For the text-containing cell, return its midpoint in [X, Y] coordinate format. 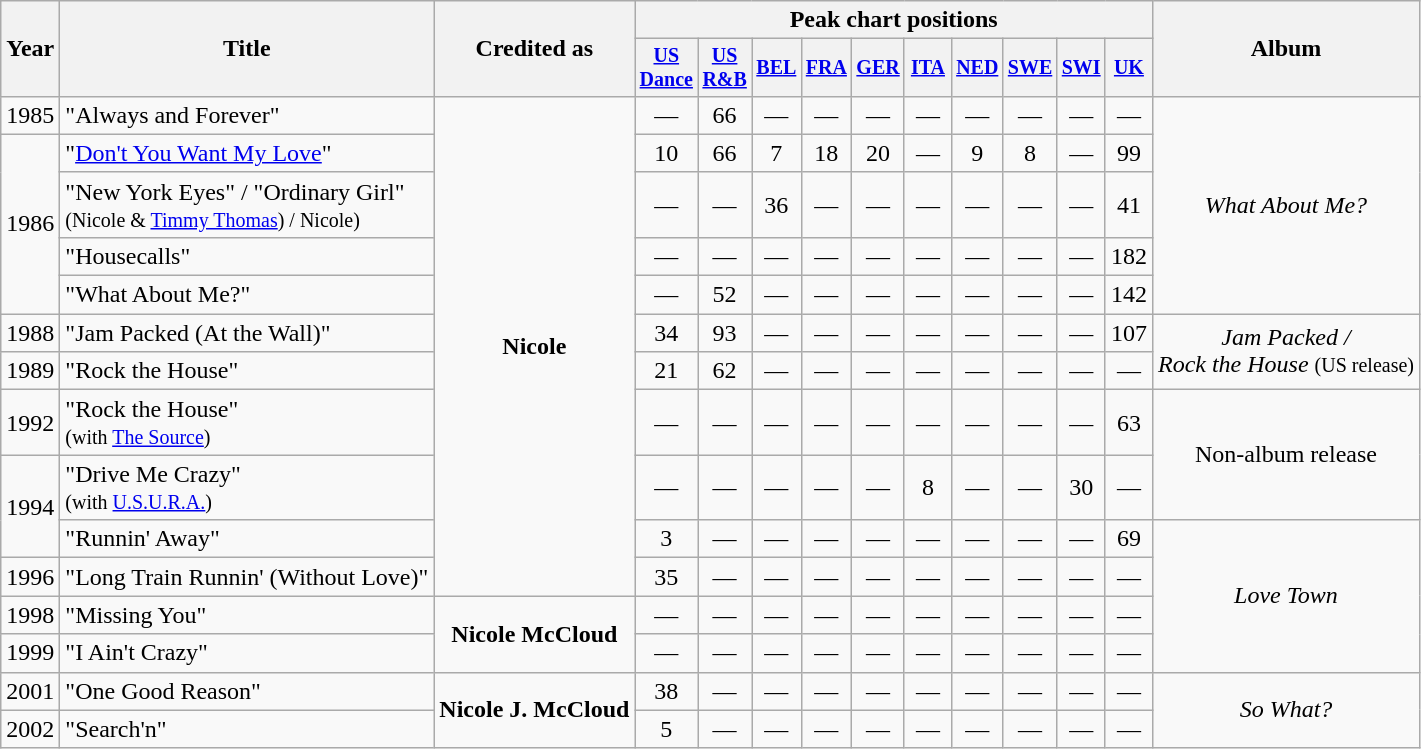
1986 [30, 224]
Title [247, 49]
99 [1128, 153]
93 [725, 333]
Non-album release [1286, 455]
10 [666, 153]
"Long Train Runnin' (Without Love)" [247, 577]
63 [1128, 422]
Nicole [534, 346]
Peak chart positions [894, 20]
"Always and Forever" [247, 115]
41 [1128, 204]
FRA [826, 68]
"Missing You" [247, 615]
62 [725, 371]
52 [725, 295]
"Drive Me Crazy" (with U.S.U.R.A.) [247, 488]
1998 [30, 615]
UK [1128, 68]
Nicole McCloud [534, 634]
38 [666, 691]
Nicole J. McCloud [534, 710]
182 [1128, 256]
21 [666, 371]
1996 [30, 577]
What About Me? [1286, 204]
Credited as [534, 49]
So What? [1286, 710]
34 [666, 333]
"Search'n" [247, 729]
1992 [30, 422]
1994 [30, 506]
GER [878, 68]
"Rock the House" (with The Source) [247, 422]
ITA [928, 68]
3 [666, 539]
1989 [30, 371]
Love Town [1286, 596]
"Jam Packed (At the Wall)" [247, 333]
107 [1128, 333]
1999 [30, 653]
"Housecalls" [247, 256]
Year [30, 49]
US R&B [725, 68]
9 [977, 153]
20 [878, 153]
Album [1286, 49]
1988 [30, 333]
36 [776, 204]
30 [1081, 488]
69 [1128, 539]
"Runnin' Away" [247, 539]
35 [666, 577]
2002 [30, 729]
1985 [30, 115]
BEL [776, 68]
"Don't You Want My Love" [247, 153]
142 [1128, 295]
"What About Me?" [247, 295]
NED [977, 68]
SWE [1030, 68]
Jam Packed /Rock the House (US release) [1286, 352]
7 [776, 153]
"New York Eyes" / "Ordinary Girl"(Nicole & Timmy Thomas) / Nicole) [247, 204]
18 [826, 153]
"I Ain't Crazy" [247, 653]
5 [666, 729]
2001 [30, 691]
"One Good Reason" [247, 691]
SWI [1081, 68]
US Dance [666, 68]
"Rock the House" [247, 371]
